Provide the (X, Y) coordinate of the cell's center where the given text is located.  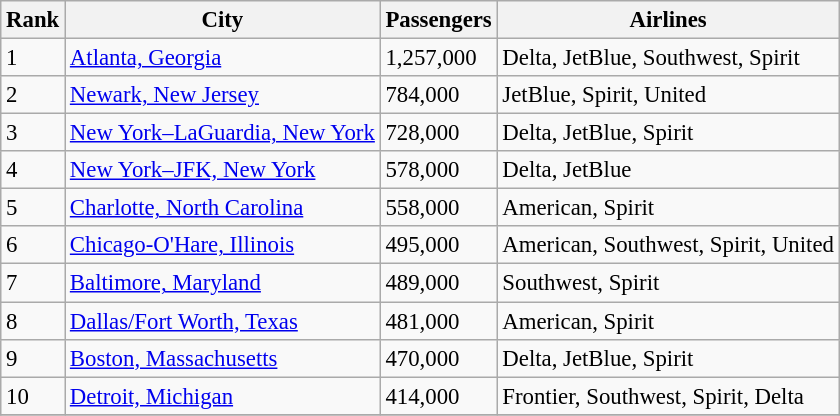
495,000 (438, 245)
Delta, JetBlue (668, 170)
Baltimore, Maryland (223, 283)
Boston, Massachusetts (223, 358)
8 (33, 321)
New York–LaGuardia, New York (223, 133)
558,000 (438, 208)
Frontier, Southwest, Spirit, Delta (668, 396)
10 (33, 396)
City (223, 20)
American, Southwest, Spirit, United (668, 245)
Newark, New Jersey (223, 95)
JetBlue, Spirit, United (668, 95)
4 (33, 170)
2 (33, 95)
Rank (33, 20)
784,000 (438, 95)
Chicago-O'Hare, Illinois (223, 245)
578,000 (438, 170)
Detroit, Michigan (223, 396)
Southwest, Spirit (668, 283)
414,000 (438, 396)
489,000 (438, 283)
Passengers (438, 20)
3 (33, 133)
5 (33, 208)
Atlanta, Georgia (223, 58)
1 (33, 58)
Delta, JetBlue, Southwest, Spirit (668, 58)
728,000 (438, 133)
Airlines (668, 20)
470,000 (438, 358)
Dallas/Fort Worth, Texas (223, 321)
New York–JFK, New York (223, 170)
1,257,000 (438, 58)
6 (33, 245)
9 (33, 358)
Charlotte, North Carolina (223, 208)
7 (33, 283)
481,000 (438, 321)
